Return the [X, Y] coordinate for the center point of the cell that contains the specified text.  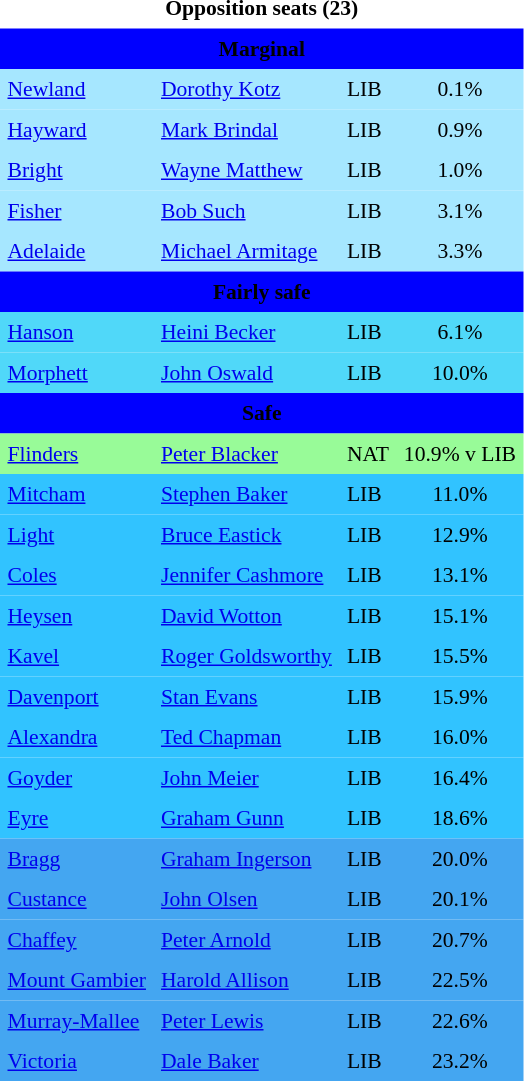
3.1% [460, 210]
20.0% [460, 858]
16.4% [460, 777]
Graham Ingerson [246, 858]
Ted Chapman [246, 737]
22.6% [460, 1020]
Murray-Mallee [76, 1020]
John Oswald [246, 372]
Hanson [76, 332]
Marginal [262, 48]
Peter Lewis [246, 1020]
23.2% [460, 1061]
Peter Blacker [246, 453]
Flinders [76, 453]
Bright [76, 170]
13.1% [460, 575]
Harold Allison [246, 980]
Wayne Matthew [246, 170]
Goyder [76, 777]
Heysen [76, 615]
20.7% [460, 939]
Alexandra [76, 737]
12.9% [460, 534]
Light [76, 534]
Mitcham [76, 494]
Chaffey [76, 939]
Peter Arnold [246, 939]
Morphett [76, 372]
Roger Goldsworthy [246, 656]
Fairly safe [262, 291]
15.1% [460, 615]
3.3% [460, 251]
Hayward [76, 129]
John Meier [246, 777]
22.5% [460, 980]
Newland [76, 89]
Graham Gunn [246, 818]
10.0% [460, 372]
Adelaide [76, 251]
David Wotton [246, 615]
15.9% [460, 696]
Stephen Baker [246, 494]
1.0% [460, 170]
15.5% [460, 656]
Jennifer Cashmore [246, 575]
20.1% [460, 899]
NAT [368, 453]
10.9% v LIB [460, 453]
Safe [262, 413]
16.0% [460, 737]
Michael Armitage [246, 251]
Coles [76, 575]
0.1% [460, 89]
Bob Such [246, 210]
Dale Baker [246, 1061]
Dorothy Kotz [246, 89]
18.6% [460, 818]
Kavel [76, 656]
Fisher [76, 210]
John Olsen [246, 899]
Bragg [76, 858]
Custance [76, 899]
Stan Evans [246, 696]
11.0% [460, 494]
6.1% [460, 332]
0.9% [460, 129]
Mount Gambier [76, 980]
Mark Brindal [246, 129]
Davenport [76, 696]
Heini Becker [246, 332]
Bruce Eastick [246, 534]
Eyre [76, 818]
Victoria [76, 1061]
